Output the (X, Y) coordinate of the center of the cell containing the given text.  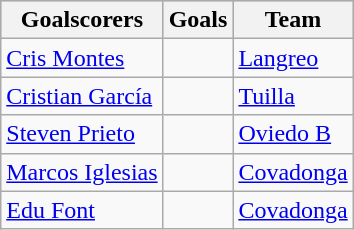
Steven Prieto (82, 134)
Goals (198, 20)
Cris Montes (82, 58)
Oviedo B (293, 134)
Marcos Iglesias (82, 172)
Tuilla (293, 96)
Cristian García (82, 96)
Goalscorers (82, 20)
Langreo (293, 58)
Team (293, 20)
Edu Font (82, 210)
